Output the [x, y] coordinate of the center of the cell containing the given text.  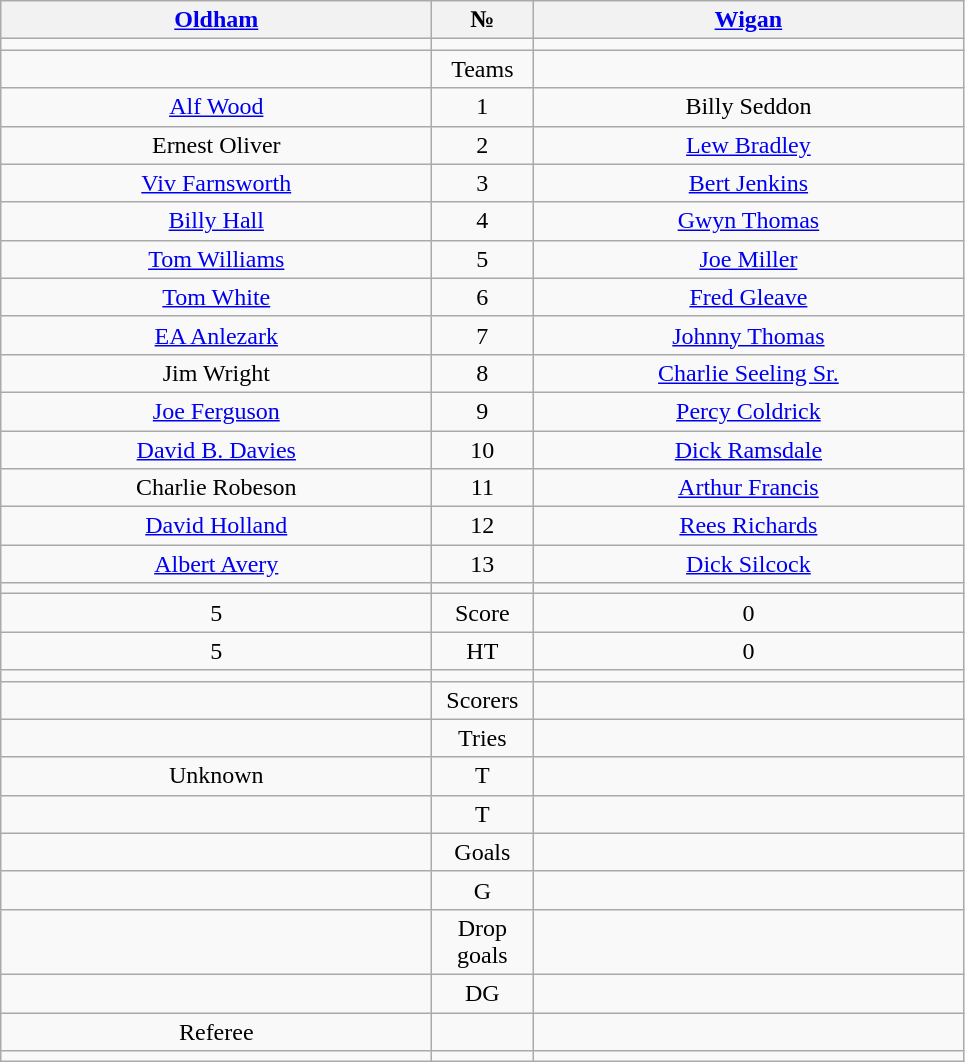
David B. Davies [216, 449]
12 [482, 526]
Rees Richards [748, 526]
Tom White [216, 297]
Viv Farnsworth [216, 183]
Joe Ferguson [216, 411]
HT [482, 651]
Jim Wright [216, 373]
Alf Wood [216, 107]
7 [482, 335]
8 [482, 373]
Billy Seddon [748, 107]
Teams [482, 69]
Joe Miller [748, 259]
3 [482, 183]
Albert Avery [216, 564]
Fred Gleave [748, 297]
Charlie Robeson [216, 488]
Score [482, 613]
Drop goals [482, 942]
Bert Jenkins [748, 183]
9 [482, 411]
6 [482, 297]
Ernest Oliver [216, 145]
Percy Coldrick [748, 411]
G [482, 890]
Dick Ramsdale [748, 449]
1 [482, 107]
Oldham [216, 20]
Tom Williams [216, 259]
David Holland [216, 526]
Scorers [482, 700]
DG [482, 993]
4 [482, 221]
Tries [482, 738]
Dick Silcock [748, 564]
10 [482, 449]
№ [482, 20]
Unknown [216, 776]
Charlie Seeling Sr. [748, 373]
Goals [482, 852]
Lew Bradley [748, 145]
Referee [216, 1031]
Arthur Francis [748, 488]
2 [482, 145]
11 [482, 488]
13 [482, 564]
Johnny Thomas [748, 335]
EA Anlezark [216, 335]
Billy Hall [216, 221]
Gwyn Thomas [748, 221]
Wigan [748, 20]
